For the text-containing cell, return its midpoint in [x, y] coordinate format. 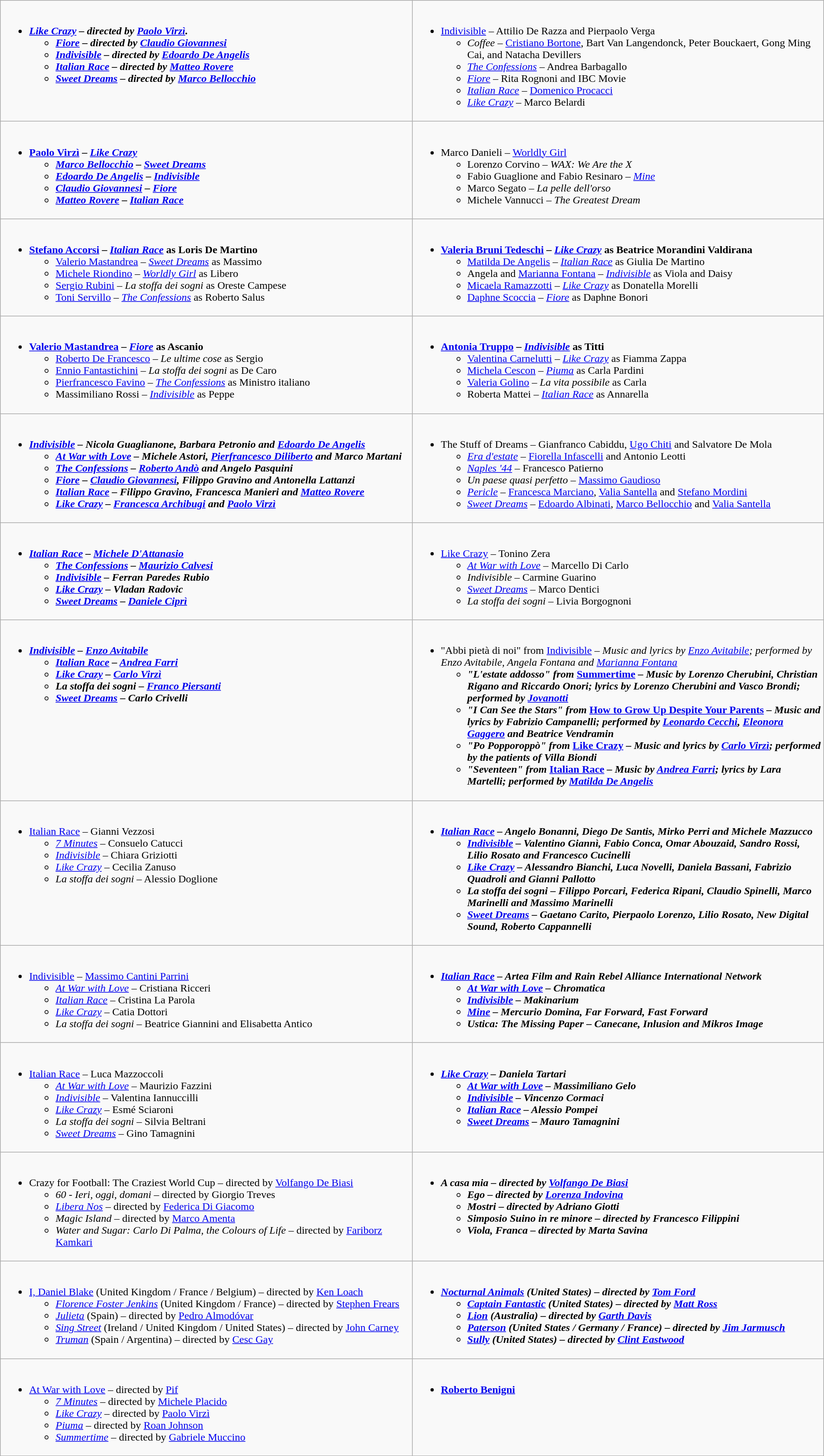
Indivisible – Enzo AvitabileItalian Race – Andrea FarriLike Crazy – Carlo VirzìLa stoffa dei sogni – Franco PiersantiSweet Dreams – Carlo Crivelli [206, 710]
Roberto Benigni [618, 1407]
Paolo Virzì – Like CrazyMarco Bellocchio – Sweet DreamsEdoardo De Angelis – IndivisibleClaudio Giovannesi – FioreMatteo Rovere – Italian Race [206, 170]
